Scan for the cell matching the given text and deliver its (x, y) coordinate at center. 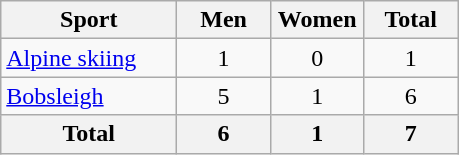
Alpine skiing (89, 58)
0 (317, 58)
Sport (89, 20)
Women (317, 20)
5 (224, 96)
Bobsleigh (89, 96)
7 (411, 134)
Men (224, 20)
